Provide the [X, Y] coordinate of the cell's center where the given text is located.  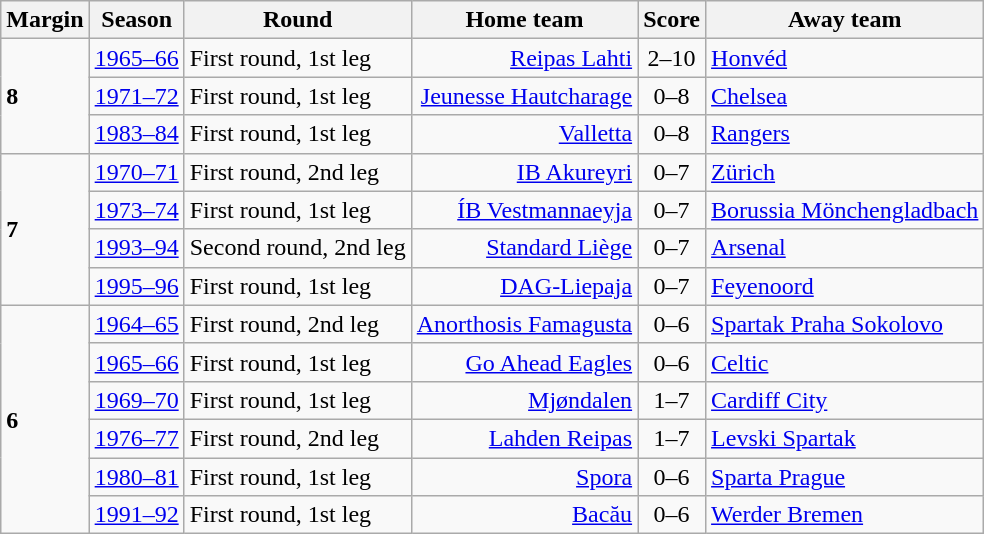
Bacău [524, 515]
Rangers [845, 134]
Cardiff City [845, 400]
1976–77 [136, 438]
Reipas Lahti [524, 58]
Score [672, 20]
Chelsea [845, 96]
DAG-Liepaja [524, 286]
IB Akureyri [524, 172]
Lahden Reipas [524, 438]
Second round, 2nd leg [298, 248]
6 [45, 419]
Spora [524, 477]
7 [45, 229]
Feyenoord [845, 286]
1993–94 [136, 248]
Away team [845, 20]
Jeunesse Hautcharage [524, 96]
Borussia Mönchengladbach [845, 210]
1973–74 [136, 210]
Celtic [845, 362]
1980–81 [136, 477]
Round [298, 20]
1970–71 [136, 172]
Go Ahead Eagles [524, 362]
Zürich [845, 172]
Werder Bremen [845, 515]
1964–65 [136, 324]
1969–70 [136, 400]
1983–84 [136, 134]
Arsenal [845, 248]
Sparta Prague [845, 477]
Season [136, 20]
1991–92 [136, 515]
Standard Liège [524, 248]
Home team [524, 20]
Valletta [524, 134]
1971–72 [136, 96]
Honvéd [845, 58]
8 [45, 96]
Margin [45, 20]
Spartak Praha Sokolovo [845, 324]
1995–96 [136, 286]
2–10 [672, 58]
ÍB Vestmannaeyja [524, 210]
Mjøndalen [524, 400]
Anorthosis Famagusta [524, 324]
Levski Spartak [845, 438]
